Output the (x, y) coordinate of the center of the cell containing the given text.  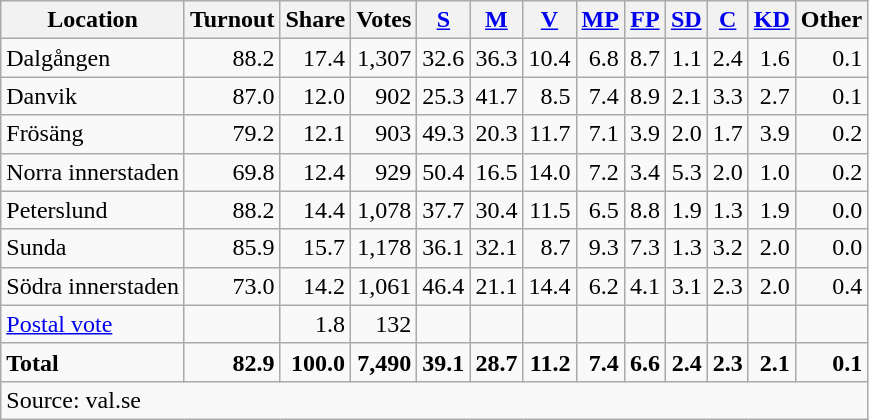
Danvik (93, 96)
C (728, 20)
V (550, 20)
49.3 (444, 134)
5.3 (686, 172)
FP (644, 20)
73.0 (232, 286)
1.8 (316, 324)
7.2 (600, 172)
15.7 (316, 248)
7.1 (600, 134)
Turnout (232, 20)
Share (316, 20)
37.7 (444, 210)
69.8 (232, 172)
0.4 (831, 286)
30.4 (496, 210)
Frösäng (93, 134)
11.2 (550, 362)
8.9 (644, 96)
Source: val.se (434, 400)
36.3 (496, 58)
6.5 (600, 210)
12.1 (316, 134)
Dalgången (93, 58)
M (496, 20)
6.2 (600, 286)
1,078 (384, 210)
Södra innerstaden (93, 286)
17.4 (316, 58)
SD (686, 20)
82.9 (232, 362)
1.6 (772, 58)
4.1 (644, 286)
12.4 (316, 172)
1,061 (384, 286)
3.2 (728, 248)
50.4 (444, 172)
10.4 (550, 58)
28.7 (496, 362)
14.2 (316, 286)
25.3 (444, 96)
7,490 (384, 362)
100.0 (316, 362)
1.1 (686, 58)
Location (93, 20)
9.3 (600, 248)
79.2 (232, 134)
Postal vote (93, 324)
14.0 (550, 172)
132 (384, 324)
MP (600, 20)
903 (384, 134)
Total (93, 362)
6.6 (644, 362)
87.0 (232, 96)
929 (384, 172)
Other (831, 20)
Peterslund (93, 210)
11.5 (550, 210)
85.9 (232, 248)
Votes (384, 20)
41.7 (496, 96)
16.5 (496, 172)
Norra innerstaden (93, 172)
21.1 (496, 286)
3.4 (644, 172)
KD (772, 20)
36.1 (444, 248)
8.5 (550, 96)
7.3 (644, 248)
902 (384, 96)
11.7 (550, 134)
46.4 (444, 286)
2.7 (772, 96)
39.1 (444, 362)
S (444, 20)
1,178 (384, 248)
1.7 (728, 134)
Sunda (93, 248)
3.3 (728, 96)
12.0 (316, 96)
20.3 (496, 134)
1.0 (772, 172)
3.1 (686, 286)
6.8 (600, 58)
1,307 (384, 58)
8.8 (644, 210)
32.1 (496, 248)
32.6 (444, 58)
